Locate the cell with the specified text and output its (X, Y) center coordinate. 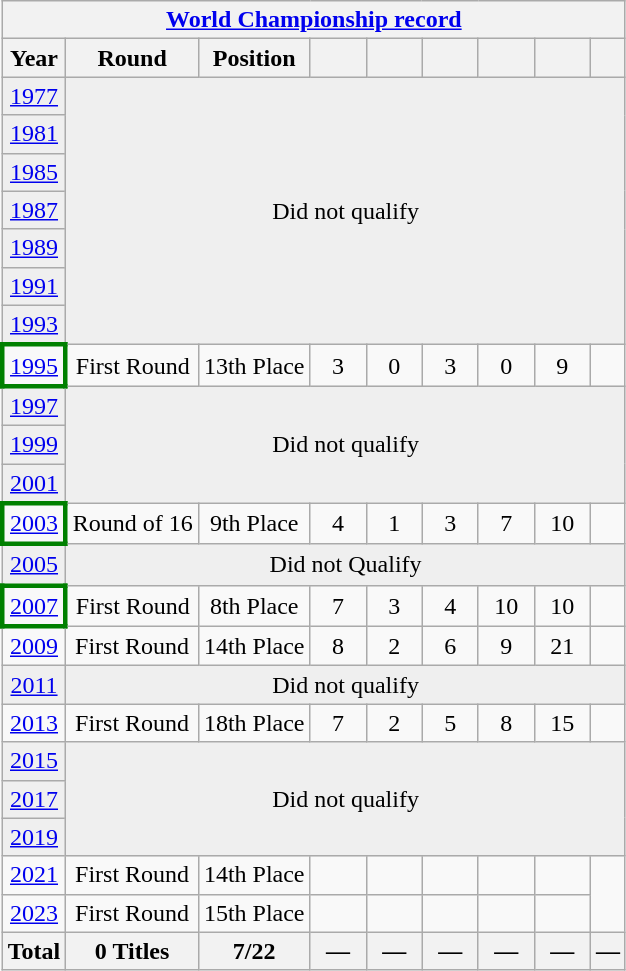
7/22 (254, 951)
9th Place (254, 524)
Total (34, 951)
1981 (34, 134)
2015 (34, 761)
2001 (34, 484)
2013 (34, 723)
Position (254, 58)
World Championship record (314, 20)
13th Place (254, 366)
1989 (34, 248)
0 Titles (132, 951)
1 (394, 524)
2005 (34, 564)
2017 (34, 799)
2019 (34, 837)
Round of 16 (132, 524)
5 (450, 723)
2021 (34, 875)
Did not Qualify (346, 564)
15th Place (254, 913)
1995 (34, 366)
2011 (34, 685)
2023 (34, 913)
21 (562, 646)
8th Place (254, 606)
6 (450, 646)
2009 (34, 646)
1985 (34, 172)
1997 (34, 406)
1993 (34, 325)
18th Place (254, 723)
1991 (34, 286)
1987 (34, 210)
Round (132, 58)
1977 (34, 96)
Year (34, 58)
15 (562, 723)
2003 (34, 524)
2007 (34, 606)
1999 (34, 444)
